Scan for the cell matching the given text and deliver its (X, Y) coordinate at center. 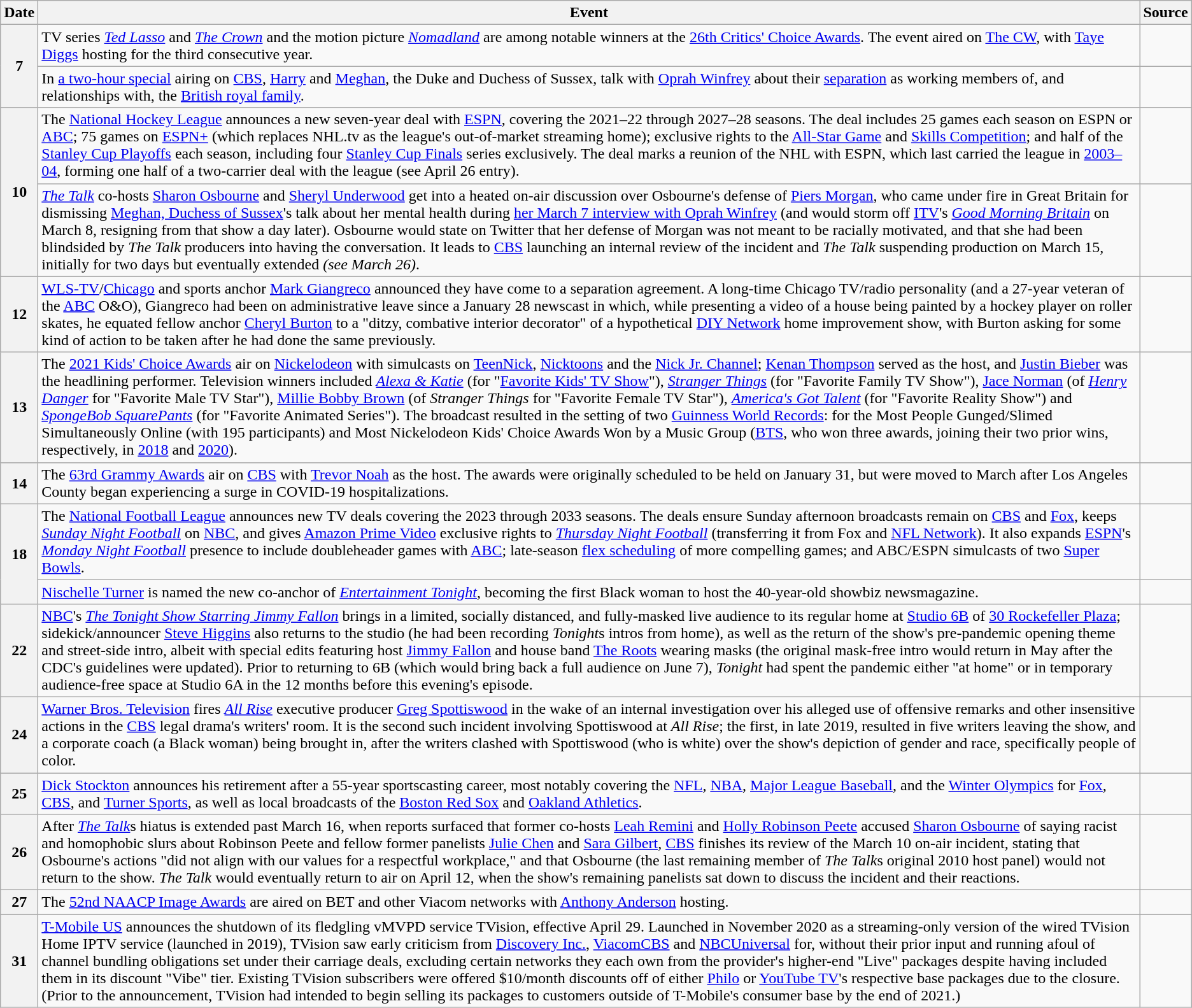
Nischelle Turner is named the new co-anchor of Entertainment Tonight, becoming the first Black woman to host the 40-year-old showbiz newsmagazine. (589, 592)
31 (19, 961)
27 (19, 902)
10 (19, 192)
Date (19, 13)
The 52nd NAACP Image Awards are aired on BET and other Viacom networks with Anthony Anderson hosting. (589, 902)
22 (19, 650)
Event (589, 13)
24 (19, 735)
18 (19, 554)
13 (19, 408)
12 (19, 315)
Source (1165, 13)
25 (19, 793)
14 (19, 483)
7 (19, 66)
26 (19, 852)
